Determine the (X, Y) coordinate at the center of the cell enclosing the given text.  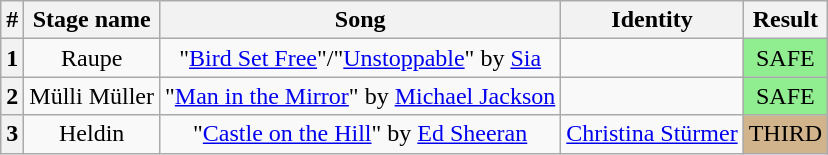
"Bird Set Free"/"Unstoppable" by Sia (360, 58)
Identity (652, 20)
Song (360, 20)
Heldin (92, 134)
Result (785, 20)
Raupe (92, 58)
"Man in the Mirror" by Michael Jackson (360, 96)
1 (12, 58)
2 (12, 96)
Mülli Müller (92, 96)
# (12, 20)
"Castle on the Hill" by Ed Sheeran (360, 134)
THIRD (785, 134)
Christina Stürmer (652, 134)
3 (12, 134)
Stage name (92, 20)
